From the cell containing the given text, extract its center point as (X, Y) coordinate. 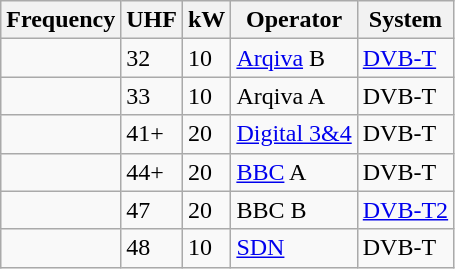
BBC A (294, 172)
Operator (294, 20)
Arqiva A (294, 96)
32 (152, 58)
SDN (294, 248)
UHF (152, 20)
48 (152, 248)
System (405, 20)
kW (206, 20)
44+ (152, 172)
41+ (152, 134)
47 (152, 210)
Digital 3&4 (294, 134)
33 (152, 96)
Arqiva B (294, 58)
Frequency (61, 20)
BBC B (294, 210)
DVB-T2 (405, 210)
